Extract the (x, y) coordinate from the center of the cell holding the provided text.  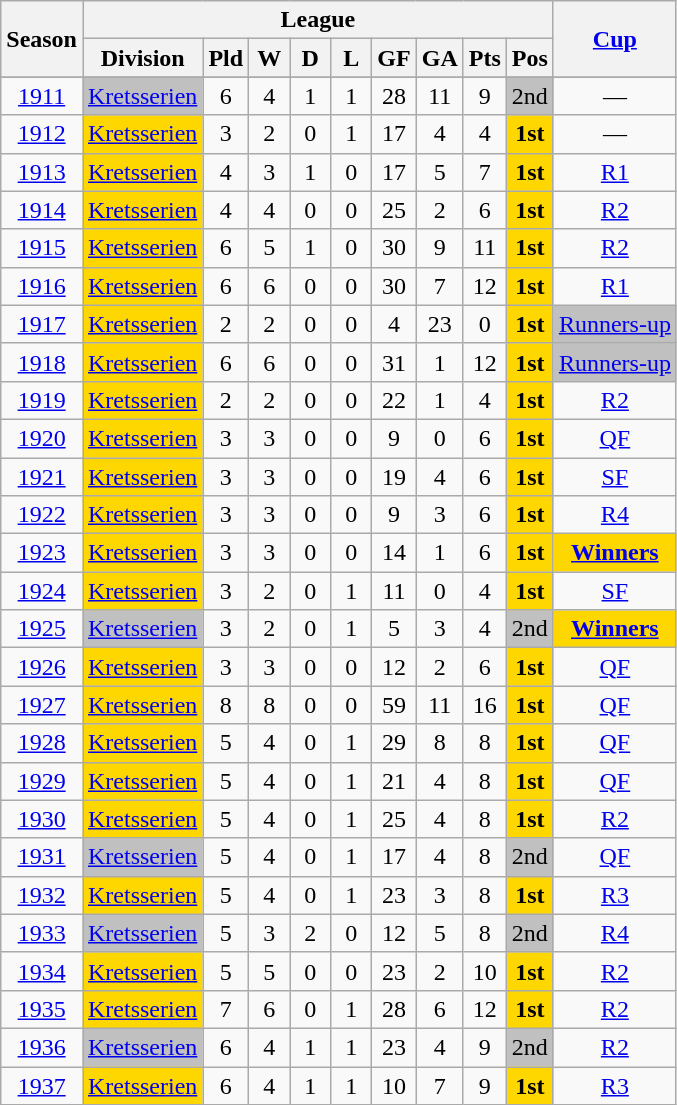
1931 (42, 857)
1936 (42, 1047)
1932 (42, 895)
1923 (42, 553)
1922 (42, 515)
L (352, 58)
16 (484, 705)
29 (394, 743)
22 (394, 400)
1913 (42, 172)
1927 (42, 705)
1934 (42, 971)
1933 (42, 933)
League (318, 20)
21 (394, 781)
1916 (42, 286)
1930 (42, 819)
Pld (226, 58)
1937 (42, 1085)
19 (394, 477)
Pos (530, 58)
1914 (42, 210)
1925 (42, 629)
1920 (42, 438)
1935 (42, 1009)
D (310, 58)
1912 (42, 134)
1915 (42, 248)
59 (394, 705)
GA (440, 58)
1918 (42, 362)
W (270, 58)
1921 (42, 477)
14 (394, 553)
Division (142, 58)
1917 (42, 324)
1924 (42, 591)
GF (394, 58)
31 (394, 362)
1926 (42, 667)
1911 (42, 96)
1919 (42, 400)
1928 (42, 743)
1929 (42, 781)
Pts (484, 58)
Season (42, 39)
Cup (614, 39)
